Identify which cell holds the provided text, then report its (x, y) central coordinate. 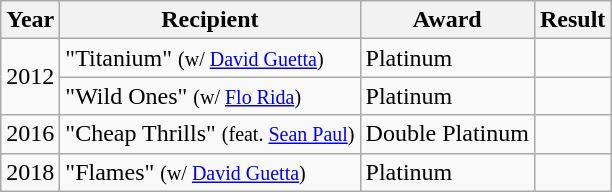
Year (30, 20)
Award (447, 20)
Result (572, 20)
2018 (30, 172)
"Wild Ones" (w/ Flo Rida) (210, 96)
2012 (30, 77)
"Cheap Thrills" (feat. Sean Paul) (210, 134)
Recipient (210, 20)
2016 (30, 134)
"Flames" (w/ David Guetta) (210, 172)
"Titanium" (w/ David Guetta) (210, 58)
Double Platinum (447, 134)
